Extract the (X, Y) coordinate from the center of the cell holding the provided text.  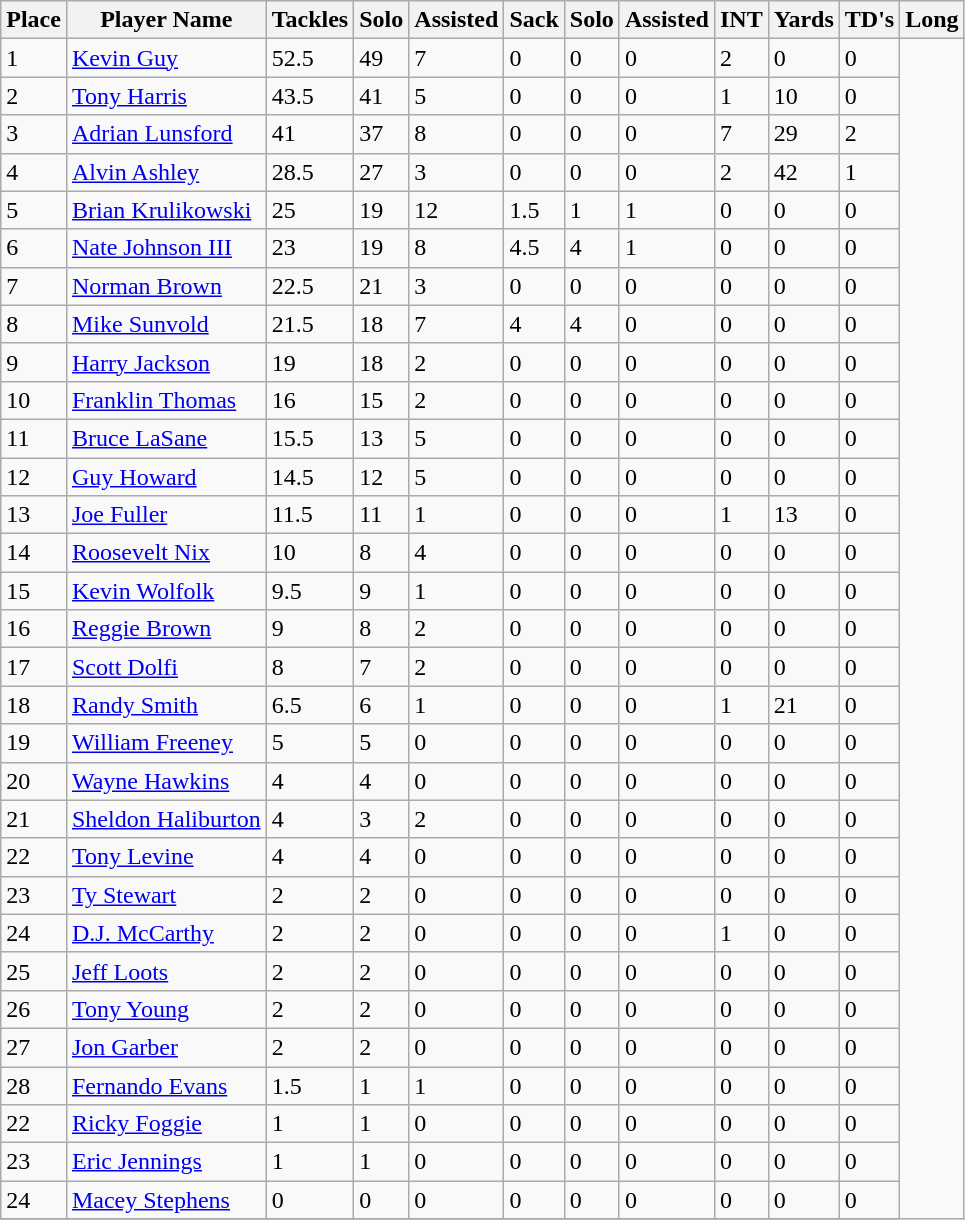
Sack (534, 20)
42 (804, 172)
21.5 (310, 324)
52.5 (310, 58)
14 (34, 553)
Adrian Lunsford (166, 134)
Alvin Ashley (166, 172)
Eric Jennings (166, 1162)
14.5 (310, 477)
Place (34, 20)
37 (382, 134)
Ty Stewart (166, 895)
Jon Garber (166, 1047)
6.5 (310, 705)
28.5 (310, 172)
Player Name (166, 20)
INT (741, 20)
26 (34, 1009)
Yards (804, 20)
Norman Brown (166, 286)
Brian Krulikowski (166, 210)
Tony Levine (166, 857)
Joe Fuller (166, 515)
Jeff Loots (166, 971)
Tackles (310, 20)
49 (382, 58)
15.5 (310, 438)
Tony Harris (166, 96)
Roosevelt Nix (166, 553)
Wayne Hawkins (166, 781)
11.5 (310, 515)
Ricky Foggie (166, 1124)
Macey Stephens (166, 1200)
28 (34, 1085)
29 (804, 134)
43.5 (310, 96)
Long (932, 20)
Mike Sunvold (166, 324)
D.J. McCarthy (166, 933)
Fernando Evans (166, 1085)
Kevin Wolfolk (166, 591)
Guy Howard (166, 477)
Tony Young (166, 1009)
William Freeney (166, 743)
Bruce LaSane (166, 438)
Nate Johnson III (166, 248)
Sheldon Haliburton (166, 819)
9.5 (310, 591)
Kevin Guy (166, 58)
Scott Dolfi (166, 667)
22.5 (310, 286)
Franklin Thomas (166, 400)
Randy Smith (166, 705)
17 (34, 667)
20 (34, 781)
4.5 (534, 248)
Harry Jackson (166, 362)
Reggie Brown (166, 629)
TD's (869, 20)
